Scan for the cell matching the given text and deliver its (X, Y) coordinate at center. 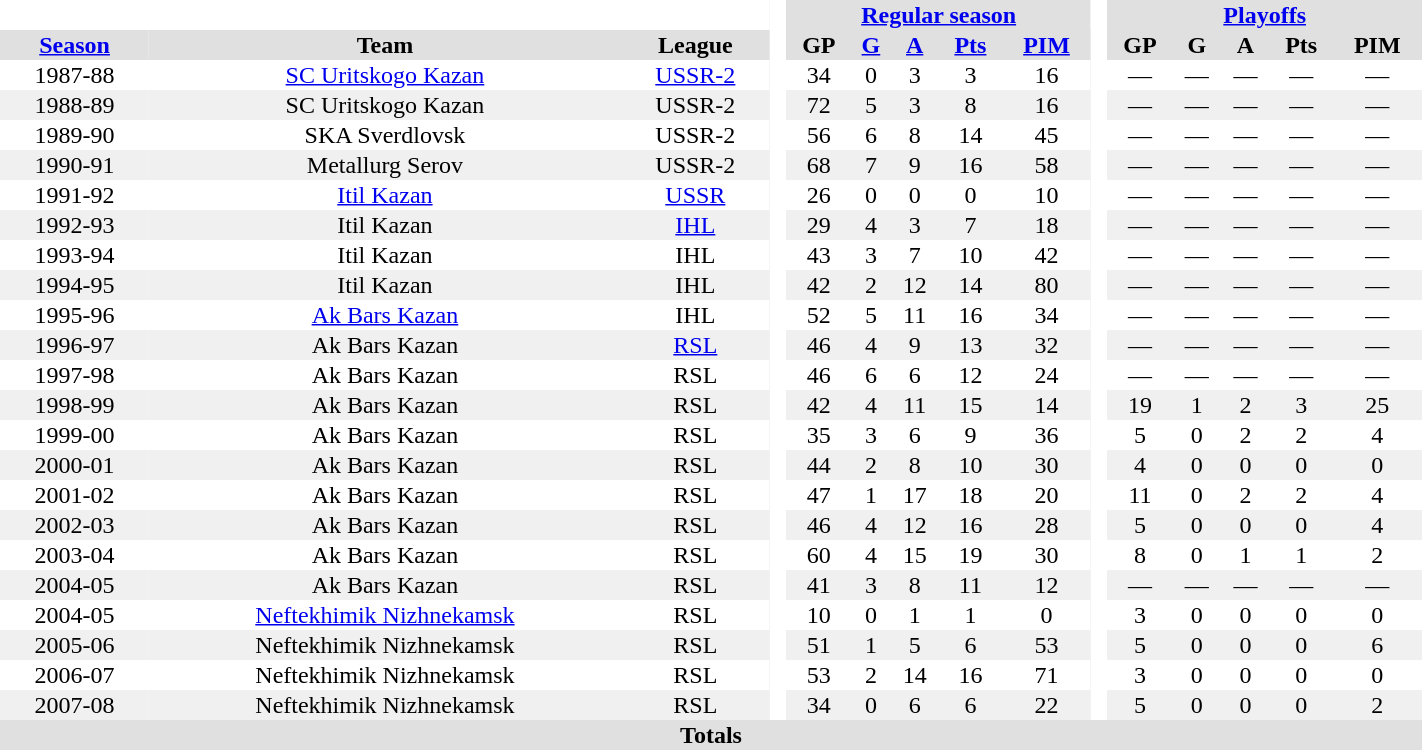
72 (818, 105)
13 (970, 345)
71 (1046, 675)
1987-88 (74, 75)
2006-07 (74, 675)
36 (1046, 435)
26 (818, 195)
League (696, 45)
80 (1046, 285)
52 (818, 315)
17 (914, 495)
Totals (711, 735)
USSR (696, 195)
24 (1046, 375)
2003-04 (74, 555)
Season (74, 45)
1990-91 (74, 165)
1988-89 (74, 105)
1998-99 (74, 405)
22 (1046, 705)
56 (818, 135)
58 (1046, 165)
20 (1046, 495)
2002-03 (74, 525)
68 (818, 165)
1993-94 (74, 255)
1994-95 (74, 285)
1995-96 (74, 315)
44 (818, 465)
Metallurg Serov (384, 165)
32 (1046, 345)
51 (818, 645)
60 (818, 555)
Playoffs (1264, 15)
2007-08 (74, 705)
1996-97 (74, 345)
28 (1046, 525)
1992-93 (74, 225)
Regular season (938, 15)
1997-98 (74, 375)
Team (384, 45)
35 (818, 435)
41 (818, 585)
29 (818, 225)
2001-02 (74, 495)
2005-06 (74, 645)
43 (818, 255)
1989-90 (74, 135)
1991-92 (74, 195)
25 (1378, 405)
47 (818, 495)
SKA Sverdlovsk (384, 135)
2000-01 (74, 465)
45 (1046, 135)
1999-00 (74, 435)
